Capture the cell that displays the provided text and extract its (x, y) central coordinate. 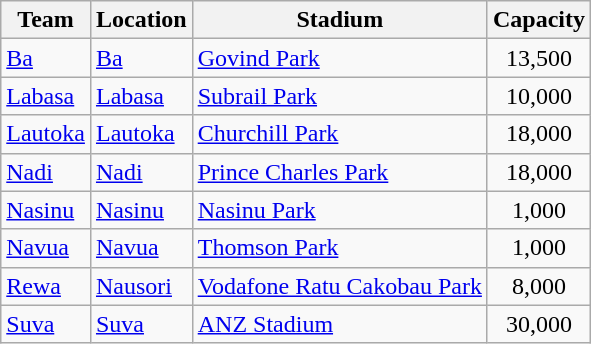
Govind Park (340, 58)
Thomson Park (340, 248)
ANZ Stadium (340, 324)
Churchill Park (340, 134)
Stadium (340, 20)
Vodafone Ratu Cakobau Park (340, 286)
30,000 (538, 324)
10,000 (538, 96)
Location (141, 20)
Nasinu Park (340, 210)
Team (46, 20)
Capacity (538, 20)
Rewa (46, 286)
Subrail Park (340, 96)
13,500 (538, 58)
Nausori (141, 286)
8,000 (538, 286)
Prince Charles Park (340, 172)
